Capture the cell that displays the provided text and extract its [x, y] central coordinate. 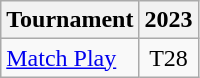
Match Play [70, 58]
Tournament [70, 20]
2023 [168, 20]
T28 [168, 58]
